Extract the (x, y) coordinate from the center of the cell holding the provided text.  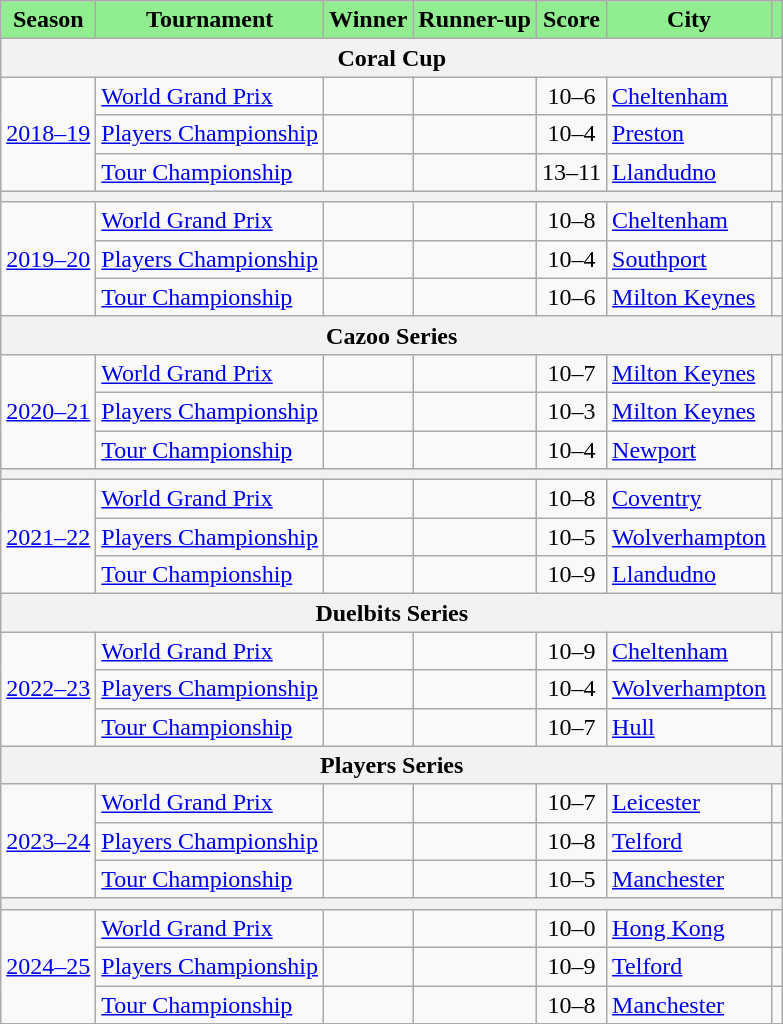
Coral Cup (392, 58)
2019–20 (48, 259)
Players Series (392, 765)
Winner (368, 20)
2022–23 (48, 689)
2018–19 (48, 134)
Coventry (690, 499)
Hong Kong (690, 928)
Duelbits Series (392, 613)
2021–22 (48, 537)
13–11 (571, 172)
2023–24 (48, 841)
Hull (690, 727)
Score (571, 20)
10–0 (571, 928)
Runner-up (475, 20)
10–3 (571, 411)
City (690, 20)
Southport (690, 259)
Season (48, 20)
Cazoo Series (392, 335)
Newport (690, 449)
2024–25 (48, 966)
Leicester (690, 803)
Tournament (210, 20)
2020–21 (48, 411)
Preston (690, 134)
